From the cell containing the given text, extract its center point as (x, y) coordinate. 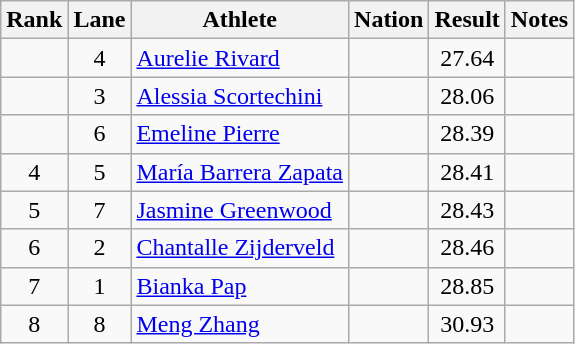
Jasmine Greenwood (240, 210)
1 (100, 286)
Emeline Pierre (240, 134)
28.06 (467, 96)
28.85 (467, 286)
Athlete (240, 20)
Chantalle Zijderveld (240, 248)
28.46 (467, 248)
28.39 (467, 134)
3 (100, 96)
Rank (34, 20)
Notes (539, 20)
27.64 (467, 58)
Bianka Pap (240, 286)
María Barrera Zapata (240, 172)
Lane (100, 20)
Nation (389, 20)
Result (467, 20)
Aurelie Rivard (240, 58)
2 (100, 248)
Meng Zhang (240, 324)
28.41 (467, 172)
28.43 (467, 210)
Alessia Scortechini (240, 96)
30.93 (467, 324)
